Capture the cell that displays the provided text and extract its [x, y] central coordinate. 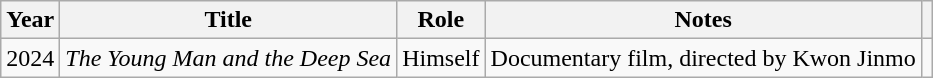
Documentary film, directed by Kwon Jinmo [703, 58]
The Young Man and the Deep Sea [228, 58]
Role [441, 20]
Year [30, 20]
2024 [30, 58]
Himself [441, 58]
Notes [703, 20]
Title [228, 20]
